Output the [X, Y] coordinate of the center of the cell containing the given text.  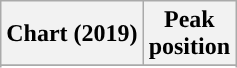
Peakposition [189, 34]
Chart (2019) [72, 34]
